Output the [X, Y] coordinate of the center of the cell containing the given text.  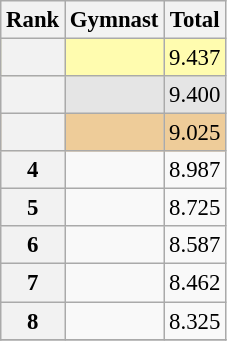
8.725 [195, 208]
9.437 [195, 58]
5 [33, 208]
Gymnast [114, 20]
4 [33, 170]
6 [33, 245]
Total [195, 20]
8 [33, 321]
Rank [33, 20]
7 [33, 283]
8.587 [195, 245]
9.025 [195, 133]
8.987 [195, 170]
8.462 [195, 283]
9.400 [195, 95]
8.325 [195, 321]
